Capture the cell that displays the provided text and extract its (X, Y) central coordinate. 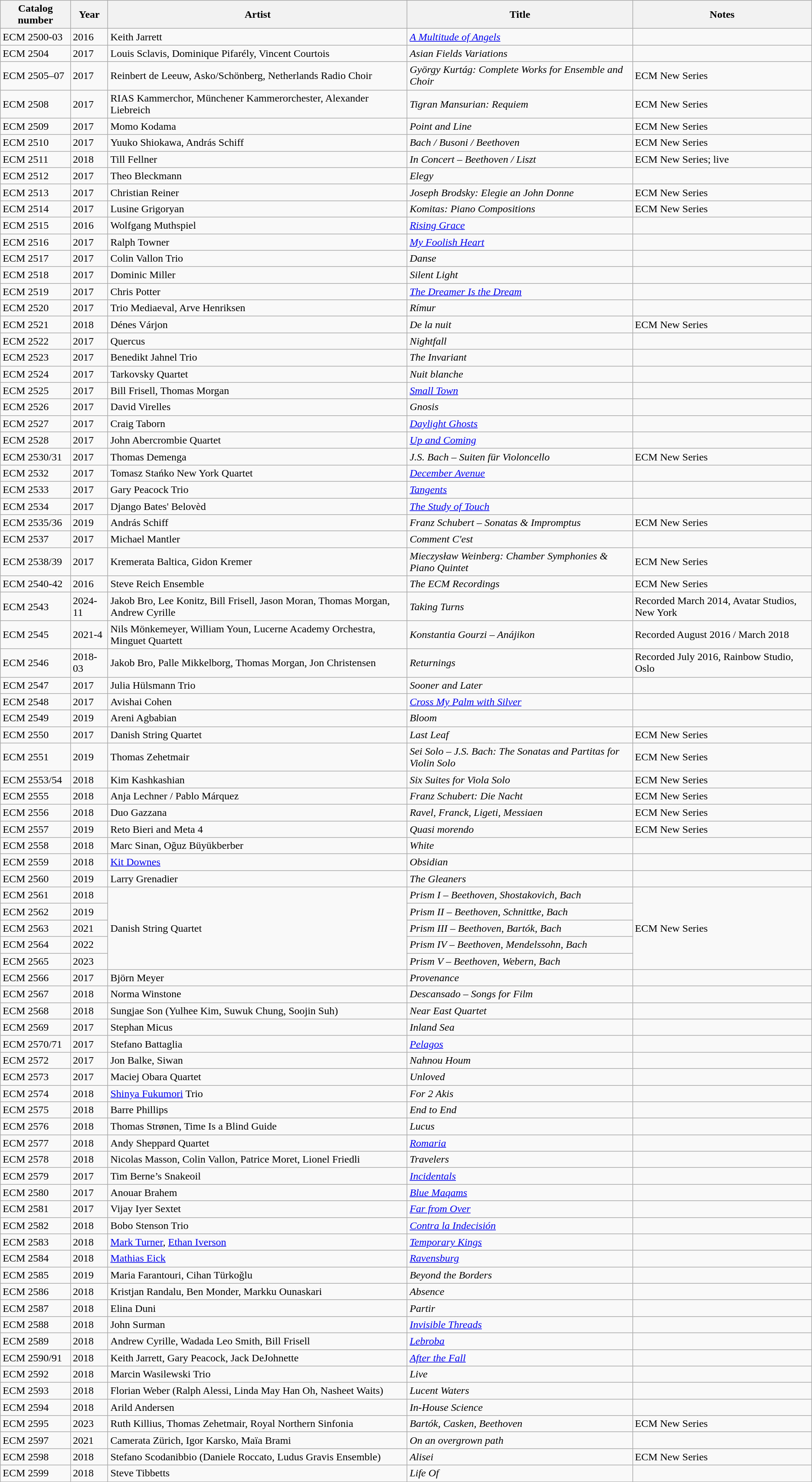
White (520, 846)
Life Of (520, 1473)
Obsidian (520, 862)
ECM 2505–07 (36, 76)
ECM 2589 (36, 1341)
Dénes Várjon (258, 325)
Catalog number (36, 15)
Stefano Battaglia (258, 1044)
ECM 2545 (36, 634)
ECM 2583 (36, 1242)
Yuuko Shiokawa, András Schiff (258, 143)
Jon Balke, Siwan (258, 1060)
ECM 2594 (36, 1407)
ECM 2520 (36, 308)
Prism IV – Beethoven, Mendelssohn, Bach (520, 945)
De la nuit (520, 325)
ECM 2556 (36, 812)
ECM 2514 (36, 209)
Andrew Cyrille, Wadada Leo Smith, Bill Frisell (258, 1341)
Notes (722, 15)
Cross My Palm with Silver (520, 702)
Björn Meyer (258, 978)
Reto Bieri and Meta 4 (258, 829)
Keith Jarrett (258, 37)
Jakob Bro, Palle Mikkelborg, Thomas Morgan, Jon Christensen (258, 663)
ECM 2521 (36, 325)
Nicolas Masson, Colin Vallon, Patrice Moret, Lionel Friedli (258, 1160)
ECM 2566 (36, 978)
Camerata Zürich, Igor Karsko, Maïa Brami (258, 1440)
Larry Grenadier (258, 879)
Benedikt Jahnel Trio (258, 358)
Craig Taborn (258, 424)
Avishai Cohen (258, 702)
ECM 2519 (36, 292)
Descansado – Songs for Film (520, 994)
ECM 2597 (36, 1440)
Pelagos (520, 1044)
ECM 2549 (36, 718)
Elina Duni (258, 1308)
ECM 2518 (36, 275)
ECM 2569 (36, 1027)
Lucent Waters (520, 1391)
Tigran Mansurian: Requiem (520, 104)
ECM 2515 (36, 225)
After the Fall (520, 1358)
ECM 2578 (36, 1160)
End to End (520, 1110)
ECM 2511 (36, 159)
Nahnou Houm (520, 1060)
Steve Tibbetts (258, 1473)
Bloom (520, 718)
Michael Mantler (258, 539)
Live (520, 1374)
J.S. Bach – Suiten für Violoncello (520, 457)
Alisei (520, 1457)
Sei Solo – J.S. Bach: The Sonatas and Partitas for Violin Solo (520, 757)
Unloved (520, 1077)
ECM 2570/71 (36, 1044)
Title (520, 15)
ECM 2590/91 (36, 1358)
ECM 2526 (36, 407)
ECM 2528 (36, 440)
Franz Schubert: Die Nacht (520, 796)
ECM 2516 (36, 242)
ECM 2580 (36, 1193)
Rímur (520, 308)
ECM 2577 (36, 1143)
ECM 2558 (36, 846)
Provenance (520, 978)
ECM 2585 (36, 1275)
ECM 2584 (36, 1259)
Julia Hülsmann Trio (258, 685)
The Invariant (520, 358)
Till Fellner (258, 159)
Nightfall (520, 341)
ECM 2588 (36, 1324)
Florian Weber (Ralph Alessi, Linda May Han Oh, Nasheet Waits) (258, 1391)
ECM 2512 (36, 176)
Lebroba (520, 1341)
Far from Over (520, 1209)
Small Town (520, 391)
ECM 2555 (36, 796)
Blue Maqams (520, 1193)
ECM 2599 (36, 1473)
Nuit blanche (520, 374)
ECM 2595 (36, 1424)
December Avenue (520, 473)
Thomas Zehetmair (258, 757)
Mark Turner, Ethan Iverson (258, 1242)
Daylight Ghosts (520, 424)
ECM 2563 (36, 928)
Gary Peacock Trio (258, 490)
Nils Mönkemeyer, William Youn, Lucerne Academy Orchestra, Minguet Quartett (258, 634)
Prism III – Beethoven, Bartók, Bach (520, 928)
Reinbert de Leeuw, Asko/Schönberg, Netherlands Radio Choir (258, 76)
Marc Sinan, Oğuz Büyükberber (258, 846)
Romaria (520, 1143)
Colin Vallon Trio (258, 259)
Gnosis (520, 407)
ECM 2565 (36, 961)
The ECM Recordings (520, 584)
ECM 2553/54 (36, 779)
Ruth Killius, Thomas Zehetmair, Royal Northern Sinfonia (258, 1424)
ECM 2572 (36, 1060)
Ralph Towner (258, 242)
ECM 2508 (36, 104)
ECM 2562 (36, 912)
2018-03 (89, 663)
Arild Andersen (258, 1407)
Sungjae Son (Yulhee Kim, Suwuk Chung, Soojin Suh) (258, 1011)
Mieczysław Weinberg: Chamber Symphonies & Piano Quintet (520, 562)
Kim Kashkashian (258, 779)
Bill Frisell, Thomas Morgan (258, 391)
ECM 2586 (36, 1291)
Up and Coming (520, 440)
Tomasz Stańko New York Quartet (258, 473)
ECM 2522 (36, 341)
The Dreamer Is the Dream (520, 292)
ECM 2534 (36, 506)
Bartók, Casken, Beethoven (520, 1424)
Contra la Indecisión (520, 1226)
On an overgrown path (520, 1440)
The Study of Touch (520, 506)
Returnings (520, 663)
Near East Quartet (520, 1011)
John Abercrombie Quartet (258, 440)
David Virelles (258, 407)
ECM 2500-03 (36, 37)
György Kurtág: Complete Works for Ensemble and Choir (520, 76)
ECM 2513 (36, 192)
ECM 2559 (36, 862)
In Concert – Beethoven / Liszt (520, 159)
Lucus (520, 1127)
ECM 2537 (36, 539)
Anouar Brahem (258, 1193)
Areni Agbabian (258, 718)
Invisible Threads (520, 1324)
Louis Sclavis, Dominique Pifarély, Vincent Courtois (258, 53)
András Schiff (258, 523)
John Surman (258, 1324)
Prism II – Beethoven, Schnittke, Bach (520, 912)
Kremerata Baltica, Gidon Kremer (258, 562)
Artist (258, 15)
Duo Gazzana (258, 812)
Maria Farantouri, Cihan Türkoğlu (258, 1275)
Inland Sea (520, 1027)
ECM 2535/36 (36, 523)
Danse (520, 259)
ECM 2568 (36, 1011)
Vijay Iyer Sextet (258, 1209)
ECM 2548 (36, 702)
Recorded March 2014, Avatar Studios, New York (722, 607)
In-House Science (520, 1407)
Prism I – Beethoven, Shostakovich, Bach (520, 895)
My Foolish Heart (520, 242)
ECM 2550 (36, 735)
ECM 2587 (36, 1308)
Andy Sheppard Quartet (258, 1143)
Sooner and Later (520, 685)
ECM 2574 (36, 1093)
Asian Fields Variations (520, 53)
2024-11 (89, 607)
ECM 2560 (36, 879)
ECM 2527 (36, 424)
Dominic Miller (258, 275)
ECM 2592 (36, 1374)
ECM 2504 (36, 53)
The Gleaners (520, 879)
Momo Kodama (258, 126)
ECM New Series; live (722, 159)
Absence (520, 1291)
Thomas Demenga (258, 457)
Django Bates' Belovèd (258, 506)
ECM 2540-42 (36, 584)
Travelers (520, 1160)
Joseph Brodsky: Elegie an John Donne (520, 192)
Tim Berne’s Snakeoil (258, 1176)
ECM 2581 (36, 1209)
Temporary Kings (520, 1242)
Silent Light (520, 275)
ECM 2546 (36, 663)
Chris Potter (258, 292)
Last Leaf (520, 735)
RIAS Kammerchor, Münchener Kammerorchester, Alexander Liebreich (258, 104)
ECM 2561 (36, 895)
ECM 2593 (36, 1391)
Prism V – Beethoven, Webern, Bach (520, 961)
ECM 2517 (36, 259)
Marcin Wasilewski Trio (258, 1374)
Recorded July 2016, Rainbow Studio, Oslo (722, 663)
ECM 2575 (36, 1110)
Barre Phillips (258, 1110)
ECM 2510 (36, 143)
Ravel, Franck, Ligeti, Messiaen (520, 812)
ECM 2533 (36, 490)
ECM 2576 (36, 1127)
Keith Jarrett, Gary Peacock, Jack DeJohnette (258, 1358)
Recorded August 2016 / March 2018 (722, 634)
ECM 2538/39 (36, 562)
Tangents (520, 490)
Norma Winstone (258, 994)
ECM 2567 (36, 994)
Comment C'est (520, 539)
Tarkovsky Quartet (258, 374)
A Multitude of Angels (520, 37)
ECM 2564 (36, 945)
ECM 2530/31 (36, 457)
Stefano Scodanibbio (Daniele Roccato, Ludus Gravis Ensemble) (258, 1457)
Franz Schubert – Sonatas & Impromptus (520, 523)
Rising Grace (520, 225)
Thomas Strønen, Time Is a Blind Guide (258, 1127)
Steve Reich Ensemble (258, 584)
ECM 2547 (36, 685)
Christian Reiner (258, 192)
ECM 2524 (36, 374)
Komitas: Piano Compositions (520, 209)
For 2 Akis (520, 1093)
2021-4 (89, 634)
Trio Mediaeval, Arve Henriksen (258, 308)
ECM 2532 (36, 473)
Quercus (258, 341)
Incidentals (520, 1176)
2022 (89, 945)
ECM 2573 (36, 1077)
Konstantia Gourzi – Anájikon (520, 634)
Maciej Obara Quartet (258, 1077)
Point and Line (520, 126)
Wolfgang Muthspiel (258, 225)
ECM 2525 (36, 391)
ECM 2582 (36, 1226)
Lusine Grigoryan (258, 209)
Ravensburg (520, 1259)
Partir (520, 1308)
Taking Turns (520, 607)
Bach / Busoni / Beethoven (520, 143)
Beyond the Borders (520, 1275)
Elegy (520, 176)
Shinya Fukumori Trio (258, 1093)
Jakob Bro, Lee Konitz, Bill Frisell, Jason Moran, Thomas Morgan, Andrew Cyrille (258, 607)
ECM 2543 (36, 607)
Anja Lechner / Pablo Márquez (258, 796)
Theo Bleckmann (258, 176)
Kristjan Randalu, Ben Monder, Markku Ounaskari (258, 1291)
ECM 2551 (36, 757)
Year (89, 15)
Mathias Eick (258, 1259)
Six Suites for Viola Solo (520, 779)
ECM 2579 (36, 1176)
Kit Downes (258, 862)
Stephan Micus (258, 1027)
ECM 2598 (36, 1457)
Quasi morendo (520, 829)
Bobo Stenson Trio (258, 1226)
ECM 2523 (36, 358)
ECM 2557 (36, 829)
ECM 2509 (36, 126)
